For the text-containing cell, return its midpoint in [x, y] coordinate format. 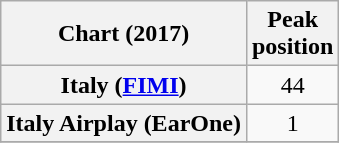
Chart (2017) [124, 34]
1 [292, 123]
44 [292, 85]
Peakposition [292, 34]
Italy (FIMI) [124, 85]
Italy Airplay (EarOne) [124, 123]
